Determine the [x, y] coordinate at the center of the cell enclosing the given text.  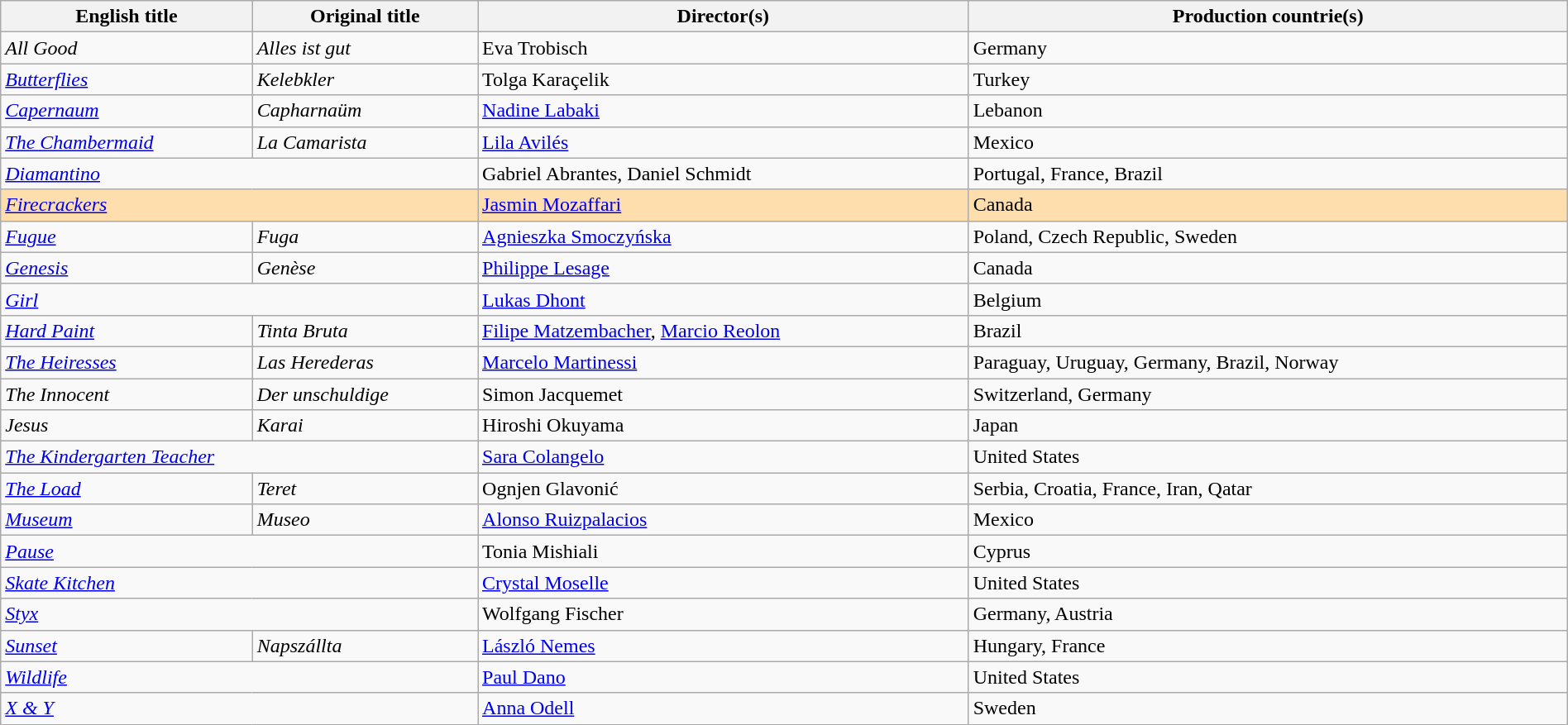
Napszállta [365, 646]
The Heiresses [127, 362]
Simon Jacquemet [724, 394]
La Camarista [365, 142]
Serbia, Croatia, France, Iran, Qatar [1268, 489]
Pause [240, 551]
Museum [127, 520]
X & Y [240, 708]
The Innocent [127, 394]
Eva Trobisch [724, 48]
Kelebkler [365, 79]
Poland, Czech Republic, Sweden [1268, 236]
Nadine Labaki [724, 111]
Lila Avilés [724, 142]
Director(s) [724, 17]
Brazil [1268, 331]
Gabriel Abrantes, Daniel Schmidt [724, 174]
László Nemes [724, 646]
Paraguay, Uruguay, Germany, Brazil, Norway [1268, 362]
Girl [240, 299]
Anna Odell [724, 708]
Hard Paint [127, 331]
Japan [1268, 426]
Capernaum [127, 111]
Karai [365, 426]
Agnieszka Smoczyńska [724, 236]
Diamantino [240, 174]
Sweden [1268, 708]
Lukas Dhont [724, 299]
Original title [365, 17]
Teret [365, 489]
Marcelo Martinessi [724, 362]
Philippe Lesage [724, 268]
Filipe Matzembacher, Marcio Reolon [724, 331]
Fugue [127, 236]
The Kindergarten Teacher [240, 457]
Tonia Mishiali [724, 551]
Alles ist gut [365, 48]
Sunset [127, 646]
Wildlife [240, 677]
Crystal Moselle [724, 583]
Sara Colangelo [724, 457]
Paul Dano [724, 677]
Production countrie(s) [1268, 17]
All Good [127, 48]
Genèse [365, 268]
Germany [1268, 48]
Styx [240, 614]
The Chambermaid [127, 142]
Capharnaüm [365, 111]
Tolga Karaçelik [724, 79]
Belgium [1268, 299]
Hungary, France [1268, 646]
Las Herederas [365, 362]
Portugal, France, Brazil [1268, 174]
Tinta Bruta [365, 331]
Fuga [365, 236]
Ognjen Glavonić [724, 489]
Skate Kitchen [240, 583]
Jasmin Mozaffari [724, 205]
Hiroshi Okuyama [724, 426]
Firecrackers [240, 205]
Germany, Austria [1268, 614]
Alonso Ruizpalacios [724, 520]
Switzerland, Germany [1268, 394]
Genesis [127, 268]
Butterflies [127, 79]
Museo [365, 520]
Lebanon [1268, 111]
Turkey [1268, 79]
Jesus [127, 426]
Cyprus [1268, 551]
English title [127, 17]
The Load [127, 489]
Wolfgang Fischer [724, 614]
Der unschuldige [365, 394]
